Provide the (x, y) coordinate of the cell's center where the given text is located.  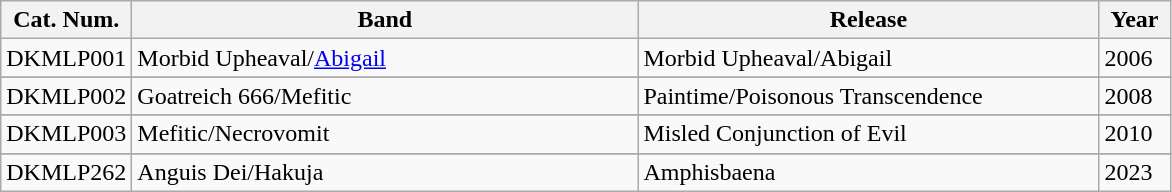
2010 (1134, 134)
DKMLP002 (66, 96)
DKMLP003 (66, 134)
Goatreich 666/Mefitic (385, 96)
Paintime/Poisonous Transcendence (868, 96)
Year (1134, 20)
Cat. Num. (66, 20)
Mefitic/Necrovomit (385, 134)
2023 (1134, 172)
2006 (1134, 58)
Amphisbaena (868, 172)
2008 (1134, 96)
DKMLP262 (66, 172)
Band (385, 20)
Misled Conjunction of Evil (868, 134)
DKMLP001 (66, 58)
Anguis Dei/Hakuja (385, 172)
Release (868, 20)
